Identify which cell holds the provided text, then report its (X, Y) central coordinate. 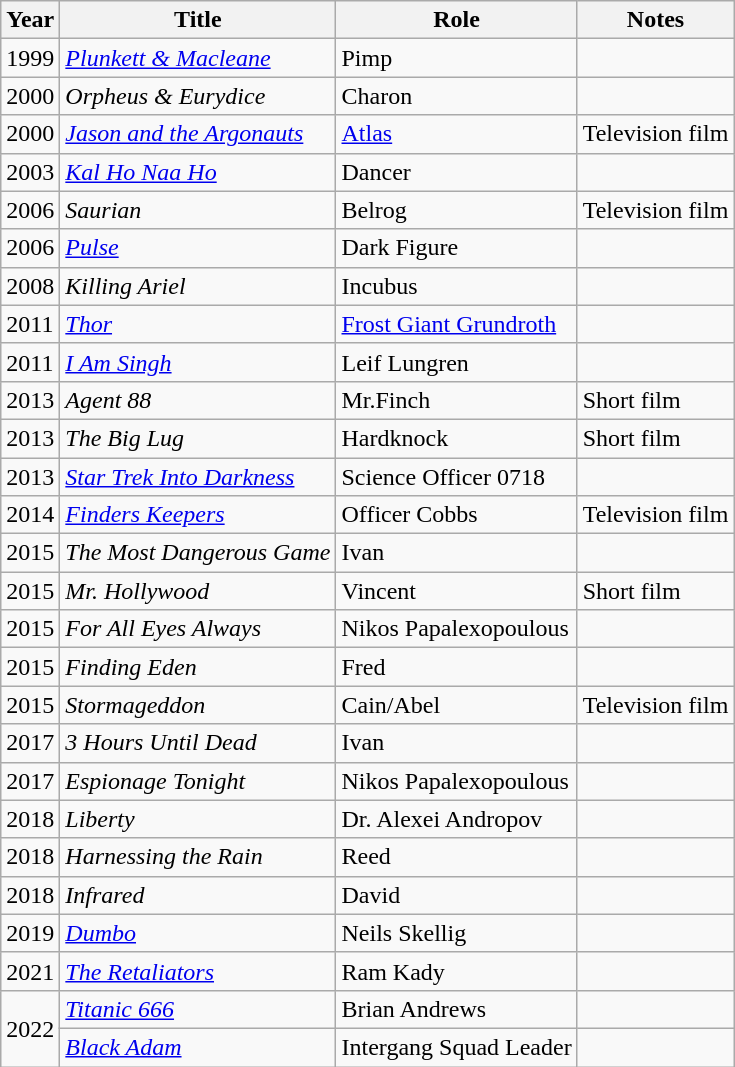
Science Officer 0718 (456, 477)
Officer Cobbs (456, 515)
Notes (656, 20)
2019 (30, 933)
Dancer (456, 172)
The Most Dangerous Game (198, 553)
Reed (456, 857)
Espionage Tonight (198, 781)
Atlas (456, 134)
2021 (30, 971)
Dumbo (198, 933)
Vincent (456, 591)
Hardknock (456, 438)
Dark Figure (456, 248)
Agent 88 (198, 400)
Orpheus & Eurydice (198, 96)
Frost Giant Grundroth (456, 324)
Finding Eden (198, 667)
Charon (456, 96)
Pulse (198, 248)
Mr. Hollywood (198, 591)
Pimp (456, 58)
Brian Andrews (456, 1009)
For All Eyes Always (198, 629)
Belrog (456, 210)
Cain/Abel (456, 705)
2008 (30, 286)
Ram Kady (456, 971)
Dr. Alexei Andropov (456, 819)
Stormageddon (198, 705)
Neils Skellig (456, 933)
Finders Keepers (198, 515)
Star Trek Into Darkness (198, 477)
Incubus (456, 286)
The Big Lug (198, 438)
The Retaliators (198, 971)
Intergang Squad Leader (456, 1047)
Black Adam (198, 1047)
Mr.Finch (456, 400)
Harnessing the Rain (198, 857)
2014 (30, 515)
Thor (198, 324)
Leif Lungren (456, 362)
2022 (30, 1028)
Year (30, 20)
Titanic 666 (198, 1009)
Saurian (198, 210)
Killing Ariel (198, 286)
3 Hours Until Dead (198, 743)
Fred (456, 667)
Liberty (198, 819)
I Am Singh (198, 362)
David (456, 895)
Title (198, 20)
1999 (30, 58)
Infrared (198, 895)
Plunkett & Macleane (198, 58)
Jason and the Argonauts (198, 134)
Kal Ho Naa Ho (198, 172)
Role (456, 20)
2003 (30, 172)
